Capture the cell that displays the provided text and extract its (X, Y) central coordinate. 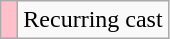
Recurring cast (93, 20)
